Pinpoint the cell where the given text exists, returning its [X, Y] midpoint coordinate. 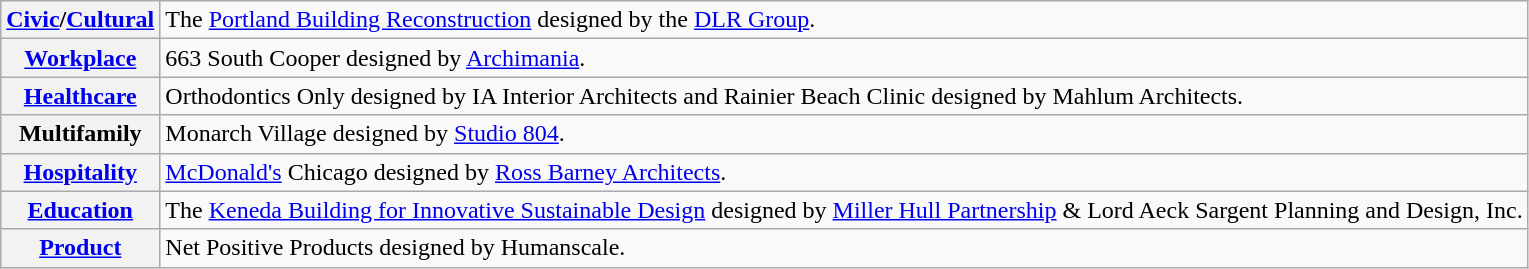
The Keneda Building for Innovative Sustainable Design designed by Miller Hull Partnership & Lord Aeck Sargent Planning and Design, Inc. [844, 210]
Workplace [80, 58]
Multifamily [80, 134]
Hospitality [80, 172]
Monarch Village designed by Studio 804. [844, 134]
Education [80, 210]
663 South Cooper designed by Archimania. [844, 58]
Healthcare [80, 96]
McDonald's Chicago designed by Ross Barney Architects. [844, 172]
The Portland Building Reconstruction designed by the DLR Group. [844, 20]
Civic/Cultural [80, 20]
Net Positive Products designed by Humanscale. [844, 248]
Product [80, 248]
Orthodontics Only designed by IA Interior Architects and Rainier Beach Clinic designed by Mahlum Architects. [844, 96]
